Return [x, y] of the center of cell containing provided text 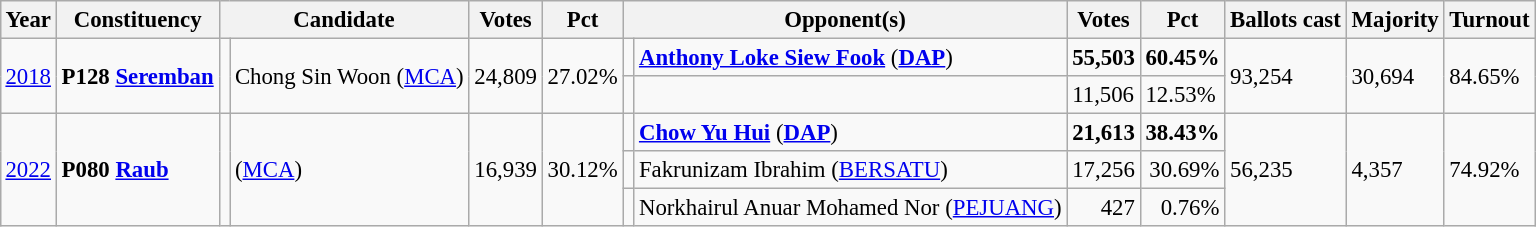
16,939 [506, 170]
Ballots cast [1286, 20]
93,254 [1286, 76]
56,235 [1286, 170]
12.53% [1182, 95]
Norkhairul Anuar Mohamed Nor (PEJUANG) [850, 208]
60.45% [1182, 57]
4,357 [1395, 170]
38.43% [1182, 133]
2022 [28, 170]
Chong Sin Woon (MCA) [350, 76]
P080 Raub [138, 170]
27.02% [582, 76]
Chow Yu Hui (DAP) [850, 133]
55,503 [1104, 57]
P128 Seremban [138, 76]
0.76% [1182, 208]
Anthony Loke Siew Fook (DAP) [850, 57]
11,506 [1104, 95]
Turnout [1490, 20]
Candidate [344, 20]
Majority [1395, 20]
Year [28, 20]
24,809 [506, 76]
(MCA) [350, 170]
30.12% [582, 170]
30.69% [1182, 170]
84.65% [1490, 76]
Fakrunizam Ibrahim (BERSATU) [850, 170]
2018 [28, 76]
17,256 [1104, 170]
21,613 [1104, 133]
30,694 [1395, 76]
427 [1104, 208]
Constituency [138, 20]
74.92% [1490, 170]
Opponent(s) [845, 20]
